Return the (x, y) coordinate for the center point of the cell that contains the specified text.  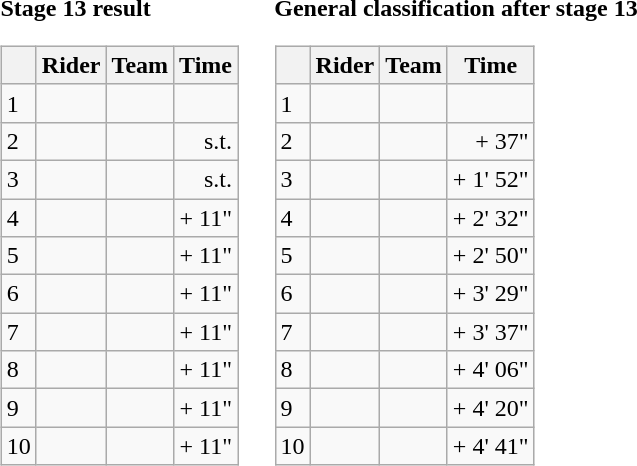
+ 2' 32" (490, 217)
+ 37" (490, 141)
+ 2' 50" (490, 256)
+ 4' 06" (490, 370)
+ 3' 37" (490, 332)
+ 3' 29" (490, 294)
+ 1' 52" (490, 179)
+ 4' 41" (490, 446)
+ 4' 20" (490, 408)
